Return the [X, Y] coordinate for the center point of the cell that contains the specified text.  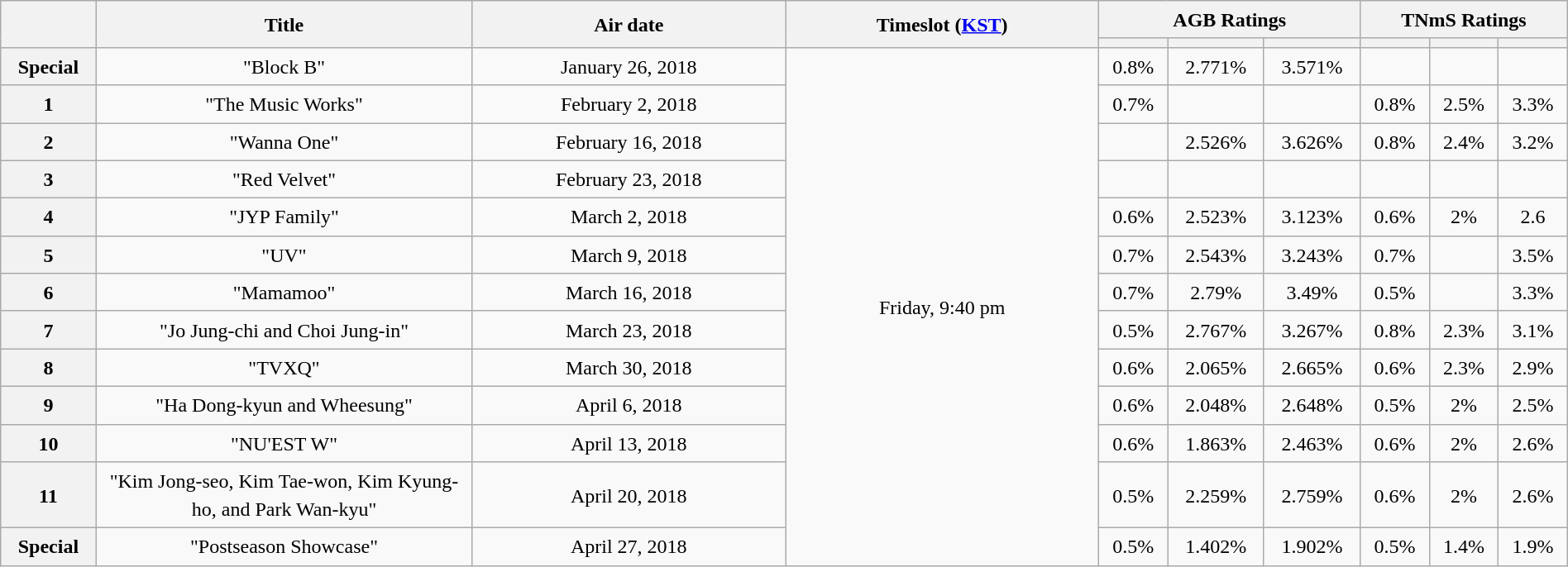
2.79% [1216, 293]
March 16, 2018 [629, 293]
"Block B" [284, 66]
3.626% [1312, 141]
2.767% [1216, 330]
6 [48, 293]
9 [48, 405]
2.259% [1216, 495]
"Ha Dong-kyun and Wheesung" [284, 405]
Friday, 9:40 pm [943, 306]
2.523% [1216, 217]
"JYP Family" [284, 217]
March 23, 2018 [629, 330]
January 26, 2018 [629, 66]
2.048% [1216, 405]
2.526% [1216, 141]
3.1% [1533, 330]
2.463% [1312, 443]
1.902% [1312, 547]
"Red Velvet" [284, 179]
"NU'EST W" [284, 443]
2.4% [1464, 141]
2.648% [1312, 405]
Title [284, 25]
"Kim Jong-seo, Kim Tae-won, Kim Kyung-ho, and Park Wan-kyu" [284, 495]
"Jo Jung-chi and Choi Jung-in" [284, 330]
5 [48, 255]
1.863% [1216, 443]
1.4% [1464, 547]
March 30, 2018 [629, 368]
1 [48, 104]
"TVXQ" [284, 368]
10 [48, 443]
April 13, 2018 [629, 443]
2 [48, 141]
4 [48, 217]
3.2% [1533, 141]
"UV" [284, 255]
"Wanna One" [284, 141]
April 20, 2018 [629, 495]
March 9, 2018 [629, 255]
3.5% [1533, 255]
"Mamamoo" [284, 293]
3 [48, 179]
1.9% [1533, 547]
Timeslot (KST) [943, 25]
February 2, 2018 [629, 104]
11 [48, 495]
2.543% [1216, 255]
April 6, 2018 [629, 405]
3.49% [1312, 293]
3.243% [1312, 255]
2.6 [1533, 217]
"The Music Works" [284, 104]
"Postseason Showcase" [284, 547]
AGB Ratings [1230, 20]
7 [48, 330]
2.665% [1312, 368]
1.402% [1216, 547]
Air date [629, 25]
2.065% [1216, 368]
TNmS Ratings [1464, 20]
2.759% [1312, 495]
2.9% [1533, 368]
2.771% [1216, 66]
March 2, 2018 [629, 217]
April 27, 2018 [629, 547]
February 23, 2018 [629, 179]
3.267% [1312, 330]
8 [48, 368]
3.123% [1312, 217]
3.571% [1312, 66]
February 16, 2018 [629, 141]
